Return (x, y) of the center of cell containing provided text 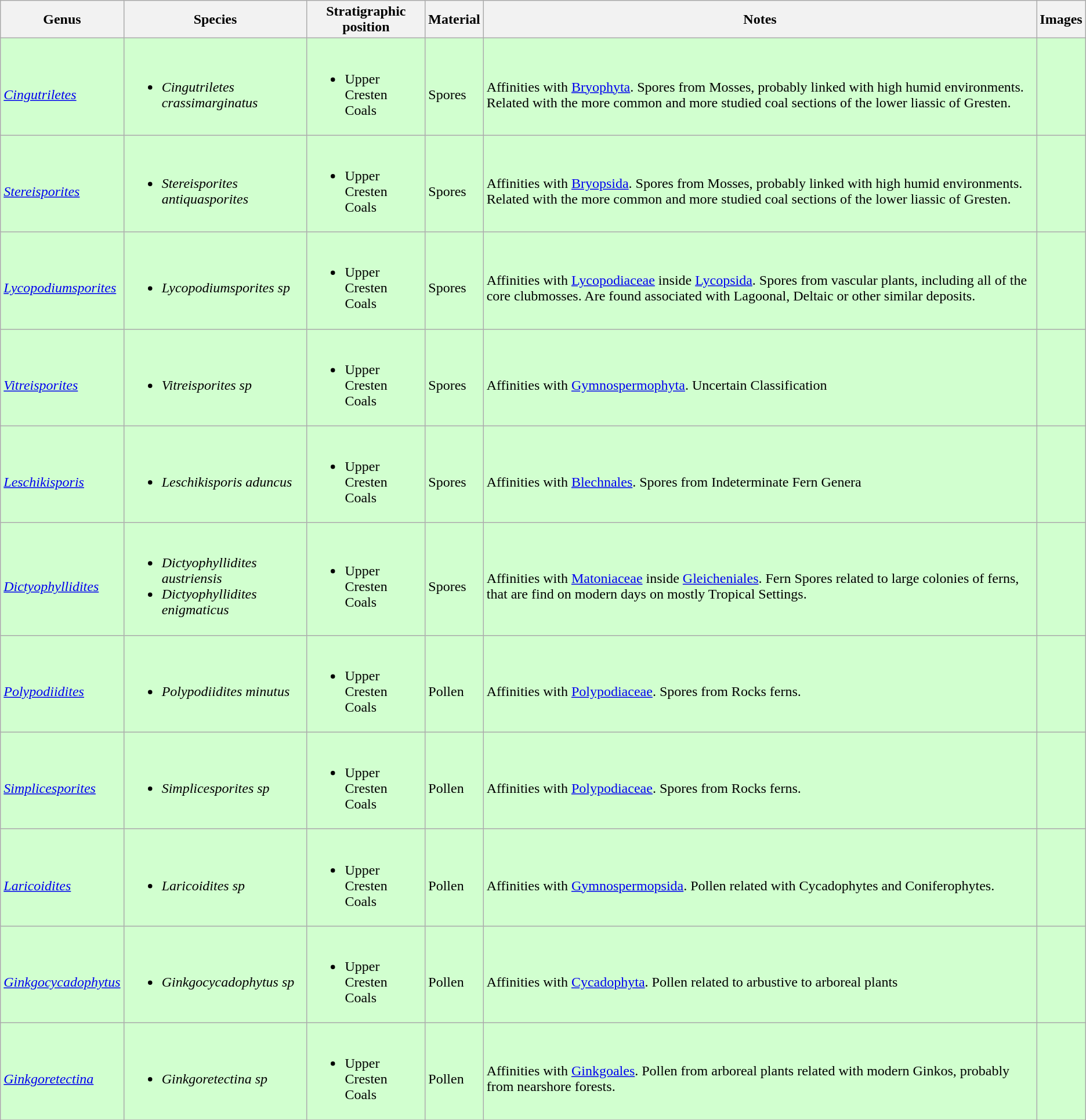
Lycopodiumsporites (62, 281)
Cingutriletes crassimarginatus (215, 87)
Vitreisporites sp (215, 377)
Stereisporites (62, 183)
Material (454, 20)
Affinities with Cycadophyta. Pollen related to arbustive to arboreal plants (760, 974)
Polypodiidites minutus (215, 683)
Leschikisporis aduncus (215, 474)
Laricoidites sp (215, 877)
Dictyophyllidites (62, 579)
Notes (760, 20)
Ginkgocycadophytus (62, 974)
Laricoidites (62, 877)
Stratigraphic position (366, 20)
Affinities with Gymnospermopsida. Pollen related with Cycadophytes and Coniferophytes. (760, 877)
Images (1061, 20)
Lycopodiumsporites sp (215, 281)
Simplicesporites sp (215, 781)
Ginkgoretectina (62, 1071)
Affinities with Blechnales. Spores from Indeterminate Fern Genera (760, 474)
Ginkgoretectina sp (215, 1071)
Genus (62, 20)
Stereisporites antiquasporites (215, 183)
Affinities with Ginkgoales. Pollen from arboreal plants related with modern Ginkos, probably from nearshore forests. (760, 1071)
Dictyophyllidites austriensisDictyophyllidites enigmaticus (215, 579)
Ginkgocycadophytus sp (215, 974)
Simplicesporites (62, 781)
Affinities with Gymnospermophyta. Uncertain Classification (760, 377)
Cingutriletes (62, 87)
Species (215, 20)
Leschikisporis (62, 474)
Vitreisporites (62, 377)
Polypodiidites (62, 683)
